From the cell containing the given text, extract its center point as (X, Y) coordinate. 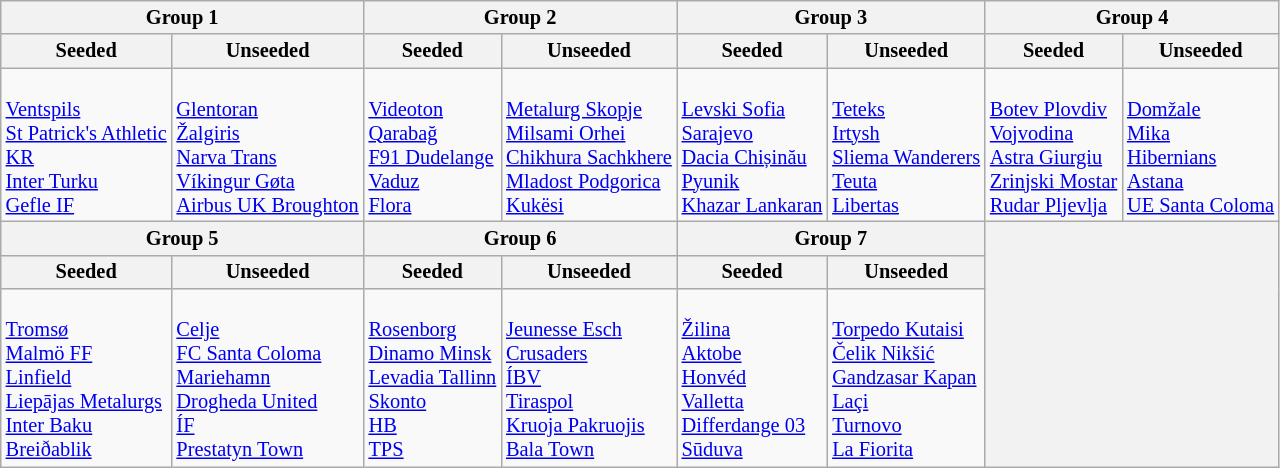
Metalurg Skopje Milsami Orhei Chikhura Sachkhere Mladost Podgorica Kukësi (589, 145)
Žilina Aktobe Honvéd Valletta Differdange 03 Sūduva (752, 378)
Videoton Qarabağ F91 Dudelange Vaduz Flora (433, 145)
Group 4 (1132, 17)
Domžale Mika Hibernians Astana UE Santa Coloma (1200, 145)
Glentoran Žalgiris Narva Trans Víkingur Gøta Airbus UK Broughton (268, 145)
Teteks Irtysh Sliema Wanderers Teuta Libertas (906, 145)
Torpedo Kutaisi Čelik Nikšić Gandzasar Kapan Laçi Turnovo La Fiorita (906, 378)
Levski Sofia Sarajevo Dacia Chișinău Pyunik Khazar Lankaran (752, 145)
Group 5 (182, 238)
Group 1 (182, 17)
Botev Plovdiv Vojvodina Astra Giurgiu Zrinjski Mostar Rudar Pljevlja (1054, 145)
Group 7 (831, 238)
Group 6 (520, 238)
Celje FC Santa Coloma Mariehamn Drogheda United ÍF Prestatyn Town (268, 378)
Jeunesse Esch Crusaders ÍBV Tiraspol Kruoja Pakruojis Bala Town (589, 378)
Ventspils St Patrick's Athletic KR Inter Turku Gefle IF (86, 145)
Tromsø Malmö FF Linfield Liepājas Metalurgs Inter Baku Breiðablik (86, 378)
Group 2 (520, 17)
Rosenborg Dinamo Minsk Levadia Tallinn Skonto HB TPS (433, 378)
Group 3 (831, 17)
